Identify which cell holds the provided text, then report its (X, Y) central coordinate. 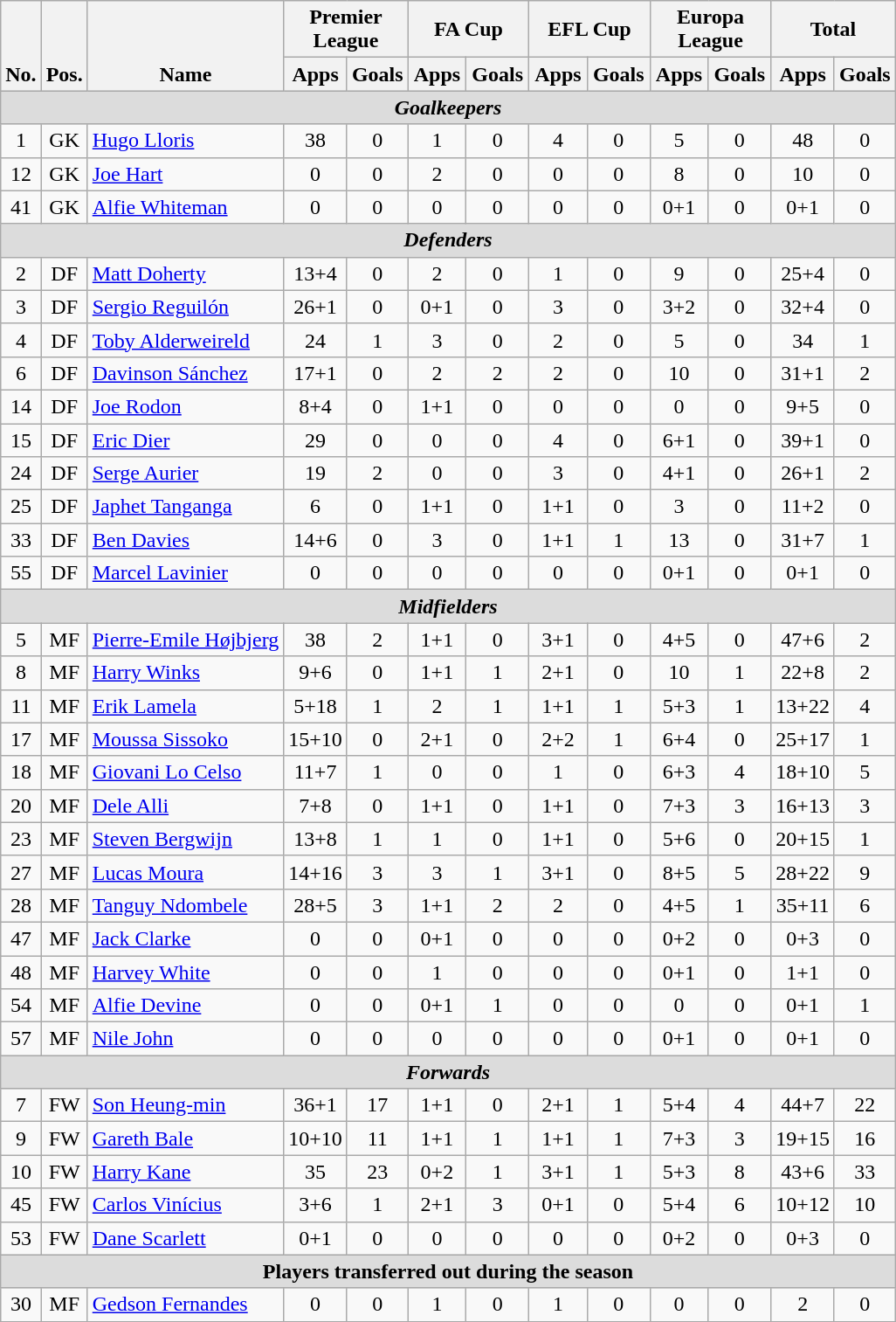
13+22 (803, 706)
22 (865, 1105)
FA Cup (468, 30)
Gareth Bale (185, 1139)
6+3 (679, 772)
4+1 (679, 474)
Moussa Sissoko (185, 739)
Midfielders (448, 606)
Nile John (185, 1039)
47+6 (803, 640)
7 (21, 1105)
16+13 (803, 806)
2+2 (559, 739)
Gedson Fernandes (185, 1305)
5+6 (679, 839)
31+7 (803, 540)
Goalkeepers (448, 107)
Hugo Lloris (185, 141)
15 (21, 440)
No. (21, 45)
5+18 (316, 706)
EFL Cup (590, 30)
39+1 (803, 440)
6+4 (679, 739)
53 (21, 1238)
Serge Aurier (185, 474)
Harry Kane (185, 1172)
12 (21, 174)
54 (21, 1006)
Sergio Reguilón (185, 307)
28 (21, 905)
14 (21, 406)
11+7 (316, 772)
Alfie Devine (185, 1006)
57 (21, 1039)
45 (21, 1205)
Europa League (711, 30)
8+4 (316, 406)
Matt Doherty (185, 273)
41 (21, 207)
16 (865, 1139)
18+10 (803, 772)
Forwards (448, 1072)
35 (316, 1172)
Marcel Lavinier (185, 573)
Ben Davies (185, 540)
Pierre-Emile Højbjerg (185, 640)
9+5 (803, 406)
Tanguy Ndombele (185, 905)
3+2 (679, 307)
47 (21, 938)
28+5 (316, 905)
10+10 (316, 1139)
Son Heung-min (185, 1105)
27 (21, 872)
Joe Rodon (185, 406)
Players transferred out during the season (448, 1271)
Lucas Moura (185, 872)
10+12 (803, 1205)
35+11 (803, 905)
17+1 (316, 373)
11+2 (803, 507)
Dane Scarlett (185, 1238)
Japhet Tanganga (185, 507)
Alfie Whiteman (185, 207)
31+1 (803, 373)
25 (21, 507)
13+4 (316, 273)
Eric Dier (185, 440)
20+15 (803, 839)
25+17 (803, 739)
Steven Bergwijn (185, 839)
Carlos Vinícius (185, 1205)
Dele Alli (185, 806)
20 (21, 806)
9+6 (316, 673)
36+1 (316, 1105)
Name (185, 45)
Giovani Lo Celso (185, 772)
19+15 (803, 1139)
34 (803, 340)
Joe Hart (185, 174)
25+4 (803, 273)
Total (833, 30)
13+8 (316, 839)
13 (679, 540)
14+6 (316, 540)
Toby Alderweireld (185, 340)
29 (316, 440)
Defenders (448, 240)
8+5 (679, 872)
Harry Winks (185, 673)
Pos. (65, 45)
22+8 (803, 673)
7+8 (316, 806)
14+16 (316, 872)
3+6 (316, 1205)
15+10 (316, 739)
Harvey White (185, 972)
Davinson Sánchez (185, 373)
55 (21, 573)
Erik Lamela (185, 706)
43+6 (803, 1172)
6+1 (679, 440)
Premier League (346, 30)
Jack Clarke (185, 938)
18 (21, 772)
30 (21, 1305)
44+7 (803, 1105)
28+22 (803, 872)
19 (316, 474)
32+4 (803, 307)
